Scan for the cell matching the given text and deliver its [x, y] coordinate at center. 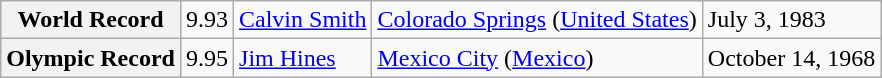
Jim Hines [303, 58]
9.95 [206, 58]
October 14, 1968 [791, 58]
Colorado Springs (United States) [537, 20]
July 3, 1983 [791, 20]
World Record [91, 20]
Mexico City (Mexico) [537, 58]
9.93 [206, 20]
Olympic Record [91, 58]
Calvin Smith [303, 20]
